Detect which cell encompasses the target text, then output its (X, Y) center coordinate. 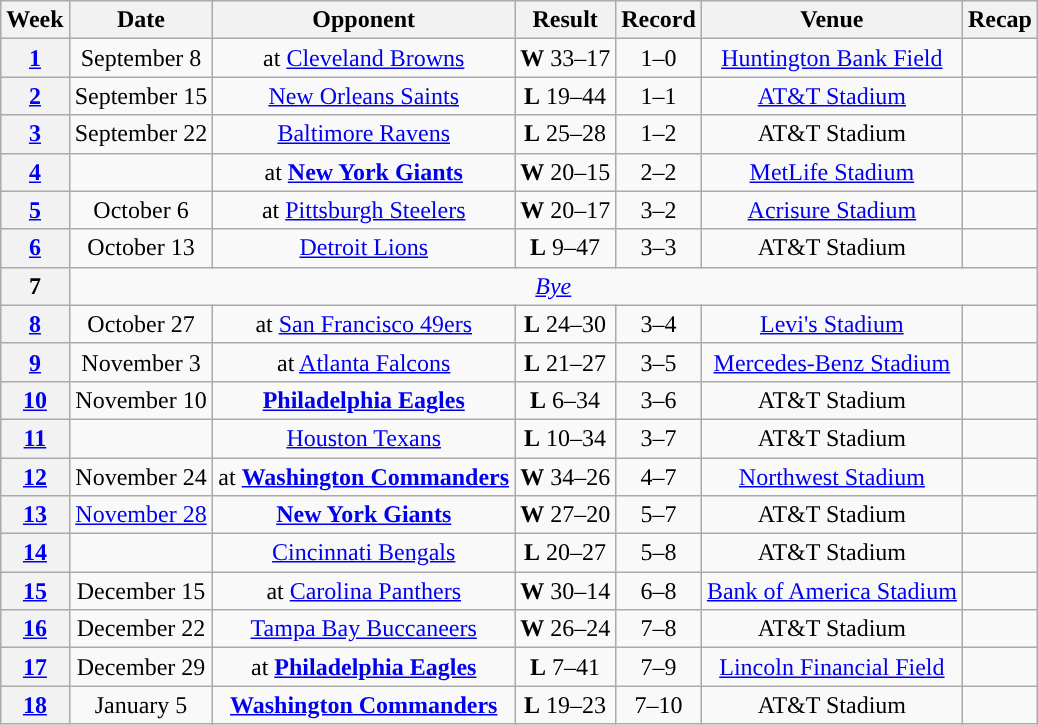
W 30–14 (566, 591)
at Pittsburgh Steelers (364, 210)
January 5 (141, 705)
September 8 (141, 58)
W 26–24 (566, 629)
November 24 (141, 477)
3–7 (659, 438)
at Cleveland Browns (364, 58)
Northwest Stadium (832, 477)
at Washington Commanders (364, 477)
Washington Commanders (364, 705)
Result (566, 20)
Mercedes-Benz Stadium (832, 362)
Recap (1000, 20)
L 24–30 (566, 324)
L 21–27 (566, 362)
3–4 (659, 324)
November 28 (141, 515)
3–5 (659, 362)
Philadelphia Eagles (364, 400)
3–3 (659, 248)
W 33–17 (566, 58)
December 22 (141, 629)
4 (35, 172)
5 (35, 210)
9 (35, 362)
L 20–27 (566, 553)
16 (35, 629)
October 27 (141, 324)
November 10 (141, 400)
6–8 (659, 591)
October 6 (141, 210)
L 6–34 (566, 400)
4–7 (659, 477)
December 15 (141, 591)
14 (35, 553)
L 19–23 (566, 705)
W 20–15 (566, 172)
Baltimore Ravens (364, 134)
15 (35, 591)
12 (35, 477)
5–8 (659, 553)
Detroit Lions (364, 248)
New Orleans Saints (364, 96)
3 (35, 134)
at Carolina Panthers (364, 591)
2–2 (659, 172)
W 34–26 (566, 477)
L 19–44 (566, 96)
Tampa Bay Buccaneers (364, 629)
L 10–34 (566, 438)
W 27–20 (566, 515)
7–9 (659, 667)
11 (35, 438)
18 (35, 705)
at Atlanta Falcons (364, 362)
October 13 (141, 248)
Lincoln Financial Field (832, 667)
Bye (553, 286)
3–6 (659, 400)
7–10 (659, 705)
3–2 (659, 210)
September 22 (141, 134)
at New York Giants (364, 172)
November 3 (141, 362)
Venue (832, 20)
1–2 (659, 134)
December 29 (141, 667)
at Philadelphia Eagles (364, 667)
L 25–28 (566, 134)
1 (35, 58)
L 9–47 (566, 248)
at San Francisco 49ers (364, 324)
L 7–41 (566, 667)
MetLife Stadium (832, 172)
13 (35, 515)
Record (659, 20)
7 (35, 286)
17 (35, 667)
W 20–17 (566, 210)
7–8 (659, 629)
Acrisure Stadium (832, 210)
10 (35, 400)
Week (35, 20)
Houston Texans (364, 438)
New York Giants (364, 515)
2 (35, 96)
Opponent (364, 20)
6 (35, 248)
Levi's Stadium (832, 324)
September 15 (141, 96)
1–0 (659, 58)
8 (35, 324)
Bank of America Stadium (832, 591)
Huntington Bank Field (832, 58)
1–1 (659, 96)
Cincinnati Bengals (364, 553)
Date (141, 20)
5–7 (659, 515)
